Pinpoint the cell where the given text exists, returning its (x, y) midpoint coordinate. 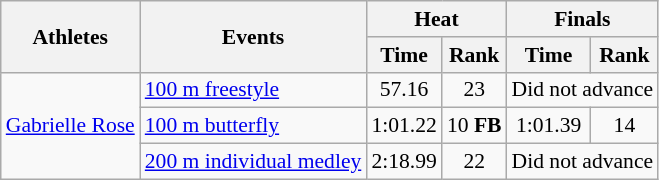
200 m individual medley (254, 162)
Gabrielle Rose (70, 126)
Heat (436, 19)
22 (474, 162)
1:01.22 (404, 126)
57.16 (404, 90)
14 (624, 126)
10 FB (474, 126)
Finals (583, 19)
2:18.99 (404, 162)
Events (254, 36)
100 m butterfly (254, 126)
1:01.39 (549, 126)
Athletes (70, 36)
23 (474, 90)
100 m freestyle (254, 90)
